Determine the (x, y) coordinate at the center of the cell enclosing the given text.  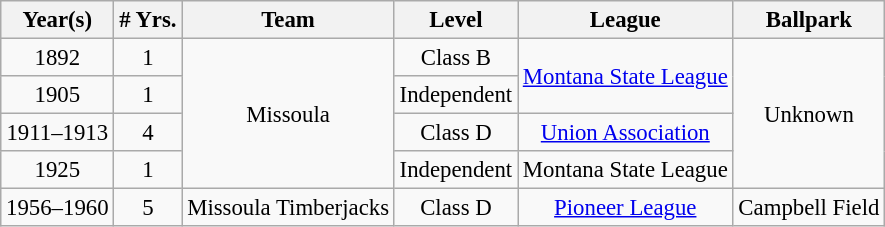
Ballpark (809, 20)
Missoula Timberjacks (288, 208)
1892 (58, 58)
Year(s) (58, 20)
# Yrs. (148, 20)
1905 (58, 95)
5 (148, 208)
Level (456, 20)
Union Association (626, 133)
Unknown (809, 114)
1911–1913 (58, 133)
1956–1960 (58, 208)
Pioneer League (626, 208)
1925 (58, 170)
Class B (456, 58)
4 (148, 133)
League (626, 20)
Team (288, 20)
Missoula (288, 114)
Campbell Field (809, 208)
